For the text-containing cell, return its midpoint in (X, Y) coordinate format. 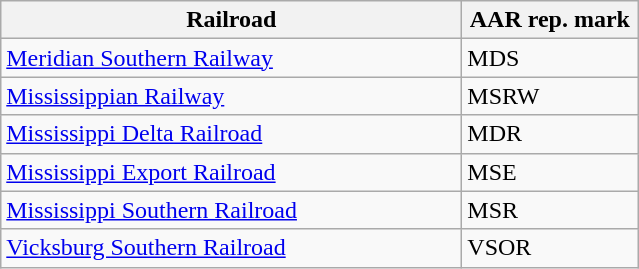
MSE (550, 172)
Mississippi Delta Railroad (232, 134)
MDR (550, 134)
Railroad (232, 20)
Mississippian Railway (232, 96)
MSR (550, 210)
MSRW (550, 96)
Vicksburg Southern Railroad (232, 248)
Meridian Southern Railway (232, 58)
MDS (550, 58)
VSOR (550, 248)
AAR rep. mark (550, 20)
Mississippi Export Railroad (232, 172)
Mississippi Southern Railroad (232, 210)
